Pinpoint the cell where the given text exists, returning its (X, Y) midpoint coordinate. 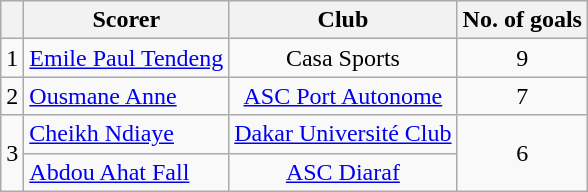
Casa Sports (343, 58)
Cheikh Ndiaye (126, 134)
Club (343, 20)
No. of goals (522, 20)
7 (522, 96)
6 (522, 153)
1 (12, 58)
ASC Port Autonome (343, 96)
Dakar Université Club (343, 134)
Scorer (126, 20)
ASC Diaraf (343, 172)
Abdou Ahat Fall (126, 172)
3 (12, 153)
Emile Paul Tendeng (126, 58)
9 (522, 58)
Ousmane Anne (126, 96)
2 (12, 96)
